Identify which cell holds the provided text, then report its [x, y] central coordinate. 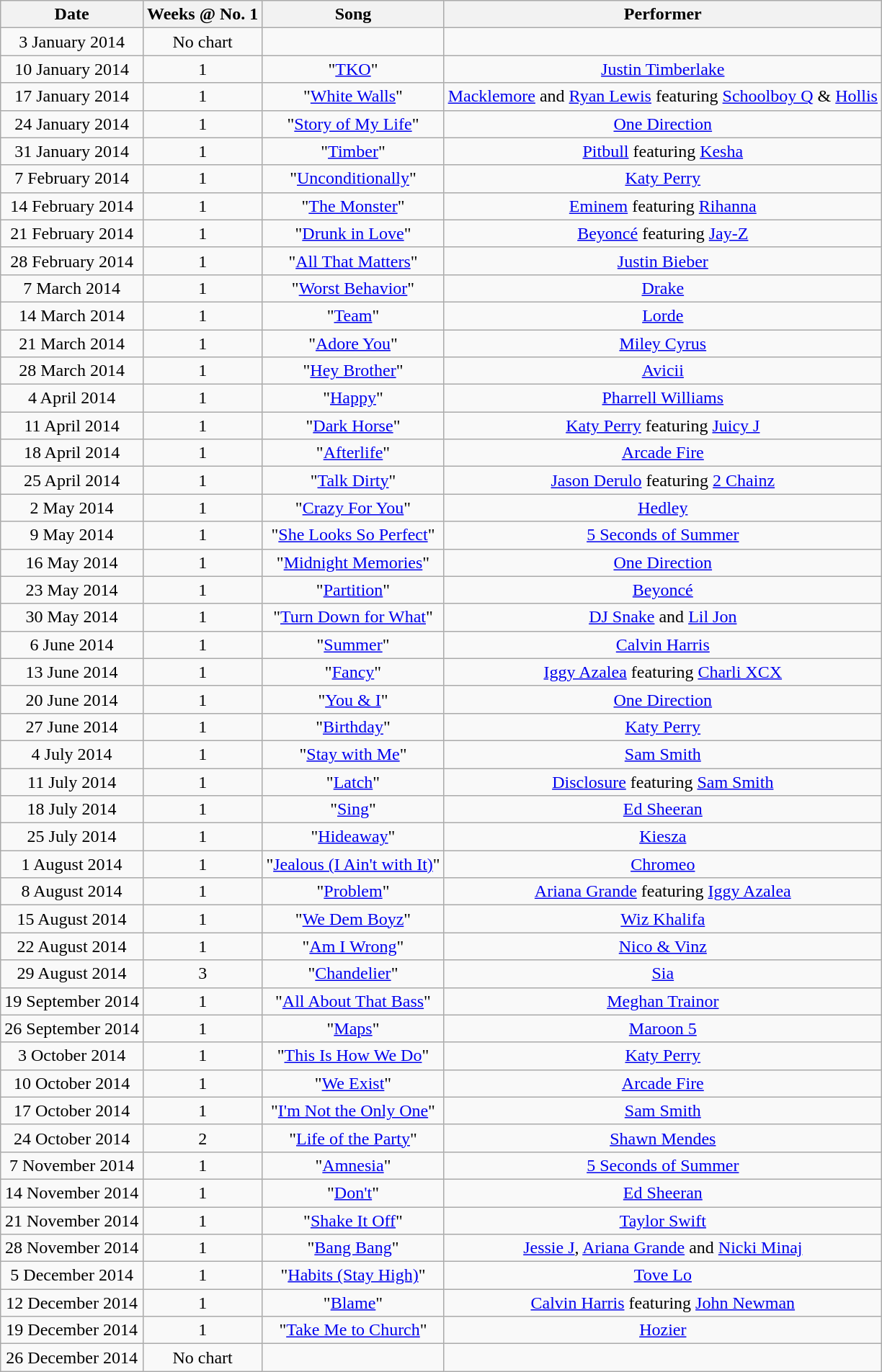
26 December 2014 [72, 1358]
21 March 2014 [72, 344]
10 January 2014 [72, 69]
28 March 2014 [72, 371]
"Fancy" [353, 672]
"All About That Bass" [353, 1001]
"Unconditionally" [353, 179]
14 March 2014 [72, 315]
21 November 2014 [72, 1221]
Weeks @ No. 1 [202, 14]
Performer [663, 14]
4 July 2014 [72, 754]
Hozier [663, 1330]
"Crazy For You" [353, 508]
14 February 2014 [72, 206]
13 June 2014 [72, 672]
DJ Snake and Lil Jon [663, 617]
7 March 2014 [72, 288]
Eminem featuring Rihanna [663, 206]
Beyoncé featuring Jay-Z [663, 233]
25 April 2014 [72, 480]
15 August 2014 [72, 919]
"White Walls" [353, 97]
31 January 2014 [72, 151]
"Story of My Life" [353, 124]
"Bang Bang" [353, 1248]
"Dark Horse" [353, 426]
19 September 2014 [72, 1001]
"Midnight Memories" [353, 562]
12 December 2014 [72, 1303]
Calvin Harris [663, 645]
"Habits (Stay High)" [353, 1275]
"Drunk in Love" [353, 233]
"Turn Down for What" [353, 617]
Calvin Harris featuring John Newman [663, 1303]
"Latch" [353, 781]
"Chandelier" [353, 974]
Shawn Mendes [663, 1138]
"Am I Wrong" [353, 946]
"Life of the Party" [353, 1138]
Katy Perry featuring Juicy J [663, 426]
Disclosure featuring Sam Smith [663, 781]
3 January 2014 [72, 42]
Meghan Trainor [663, 1001]
18 July 2014 [72, 810]
14 November 2014 [72, 1193]
Chromeo [663, 864]
"Adore You" [353, 344]
"Shake It Off" [353, 1221]
Taylor Swift [663, 1221]
18 April 2014 [72, 453]
19 December 2014 [72, 1330]
"TKO" [353, 69]
23 May 2014 [72, 590]
"Partition" [353, 590]
24 January 2014 [72, 124]
"Maps" [353, 1028]
Nico & Vinz [663, 946]
"Team" [353, 315]
30 May 2014 [72, 617]
21 February 2014 [72, 233]
Lorde [663, 315]
"Birthday" [353, 727]
Justin Timberlake [663, 69]
28 November 2014 [72, 1248]
Jason Derulo featuring 2 Chainz [663, 480]
3 October 2014 [72, 1056]
2 May 2014 [72, 508]
Miley Cyrus [663, 344]
2 [202, 1138]
"Afterlife" [353, 453]
22 August 2014 [72, 946]
Macklemore and Ryan Lewis featuring Schoolboy Q & Hollis [663, 97]
"Hideaway" [353, 837]
"Worst Behavior" [353, 288]
Avicii [663, 371]
"We Exist" [353, 1083]
"Timber" [353, 151]
"Take Me to Church" [353, 1330]
"Sing" [353, 810]
24 October 2014 [72, 1138]
Date [72, 14]
10 October 2014 [72, 1083]
9 May 2014 [72, 535]
26 September 2014 [72, 1028]
Pharrell Williams [663, 398]
Maroon 5 [663, 1028]
Ariana Grande featuring Iggy Azalea [663, 892]
3 [202, 974]
29 August 2014 [72, 974]
28 February 2014 [72, 261]
Wiz Khalifa [663, 919]
16 May 2014 [72, 562]
7 November 2014 [72, 1165]
4 April 2014 [72, 398]
"Talk Dirty" [353, 480]
"Blame" [353, 1303]
Song [353, 14]
"All That Matters" [353, 261]
11 July 2014 [72, 781]
"Jealous (I Ain't with It)" [353, 864]
Justin Bieber [663, 261]
17 January 2014 [72, 97]
11 April 2014 [72, 426]
"You & I" [353, 699]
8 August 2014 [72, 892]
17 October 2014 [72, 1111]
1 August 2014 [72, 864]
"We Dem Boyz" [353, 919]
20 June 2014 [72, 699]
Hedley [663, 508]
6 June 2014 [72, 645]
Iggy Azalea featuring Charli XCX [663, 672]
"She Looks So Perfect" [353, 535]
Sia [663, 974]
"Don't" [353, 1193]
Tove Lo [663, 1275]
7 February 2014 [72, 179]
Beyoncé [663, 590]
"I'm Not the Only One" [353, 1111]
Kiesza [663, 837]
5 December 2014 [72, 1275]
"Amnesia" [353, 1165]
"Summer" [353, 645]
Jessie J, Ariana Grande and Nicki Minaj [663, 1248]
Pitbull featuring Kesha [663, 151]
"Stay with Me" [353, 754]
"Happy" [353, 398]
"Problem" [353, 892]
"Hey Brother" [353, 371]
"This Is How We Do" [353, 1056]
27 June 2014 [72, 727]
"The Monster" [353, 206]
25 July 2014 [72, 837]
Drake [663, 288]
